Extract the [X, Y] coordinate from the center of the cell holding the provided text.  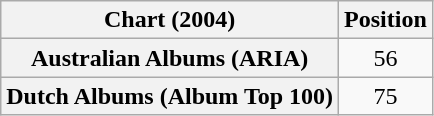
75 [386, 96]
Australian Albums (ARIA) [170, 58]
Chart (2004) [170, 20]
56 [386, 58]
Dutch Albums (Album Top 100) [170, 96]
Position [386, 20]
